From the cell containing the given text, extract its center point as [x, y] coordinate. 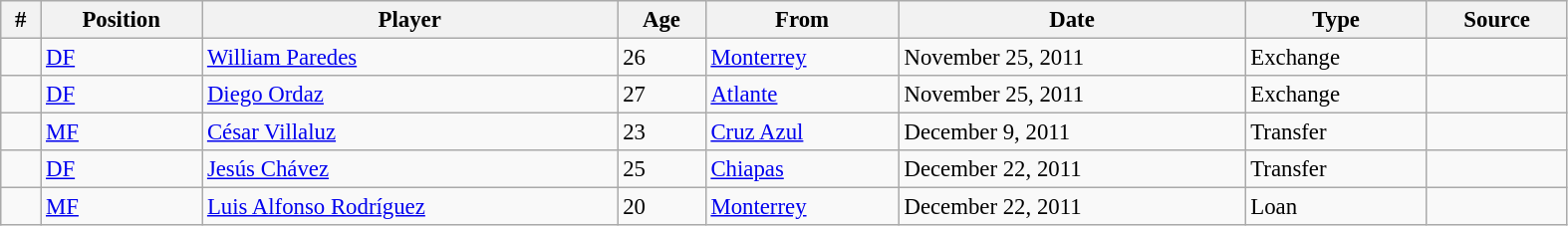
Diego Ordaz [410, 95]
25 [661, 169]
20 [661, 207]
Chiapas [802, 169]
Jesús Chávez [410, 169]
Cruz Azul [802, 132]
Source [1496, 20]
Luis Alfonso Rodríguez [410, 207]
Position [122, 20]
Date [1072, 20]
Age [661, 20]
Loan [1336, 207]
César Villaluz [410, 132]
From [802, 20]
Type [1336, 20]
William Paredes [410, 58]
# [21, 20]
27 [661, 95]
23 [661, 132]
Atlante [802, 95]
Player [410, 20]
26 [661, 58]
December 9, 2011 [1072, 132]
